Scan for the cell matching the given text and deliver its (x, y) coordinate at center. 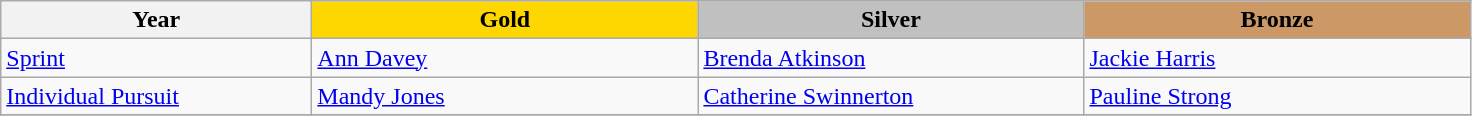
Individual Pursuit (156, 96)
Brenda Atkinson (891, 58)
Gold (505, 20)
Mandy Jones (505, 96)
Sprint (156, 58)
Year (156, 20)
Ann Davey (505, 58)
Catherine Swinnerton (891, 96)
Jackie Harris (1277, 58)
Pauline Strong (1277, 96)
Bronze (1277, 20)
Silver (891, 20)
